Find where the given text appears and provide that cell's center as (X, Y) coordinate. 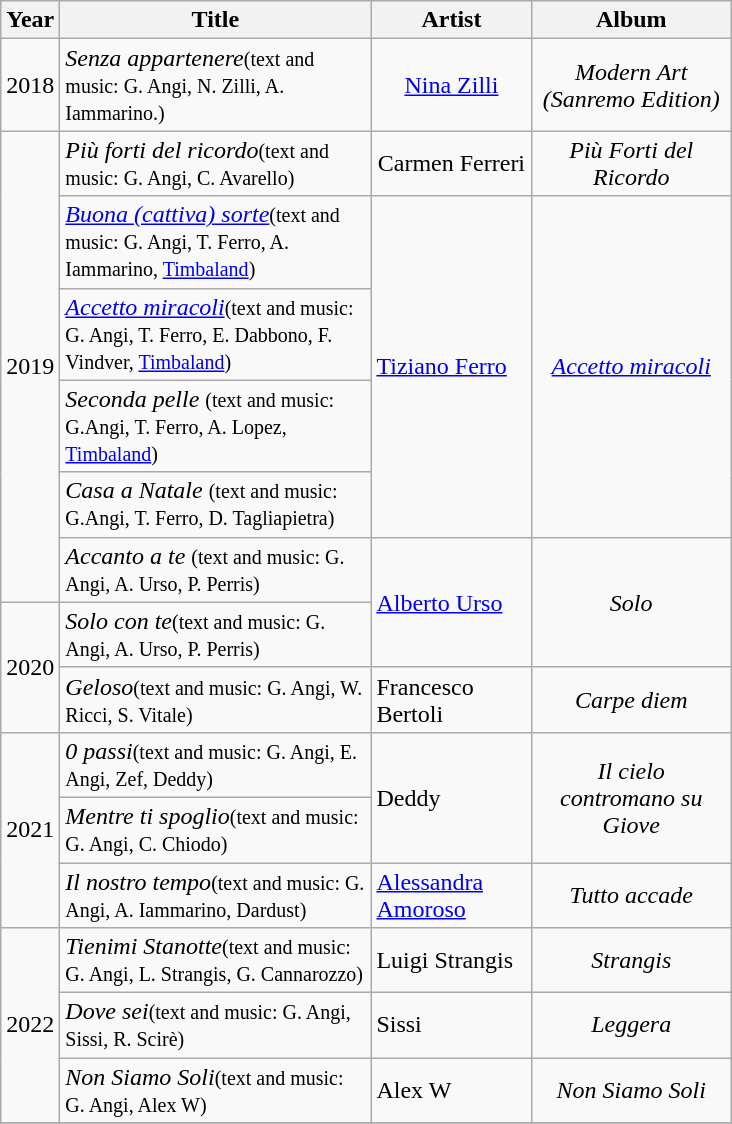
Album (632, 20)
Artist (452, 20)
Deddy (452, 797)
Il nostro tempo(text and music: G. Angi, A. Iammarino, Dardust) (216, 894)
2019 (30, 366)
Geloso(text and music: G. Angi, W. Ricci, S. Vitale) (216, 700)
Più Forti del Ricordo (632, 164)
Year (30, 20)
Luigi Strangis (452, 960)
Solo (632, 602)
Modern Art (Sanremo Edition) (632, 85)
Non Siamo Soli (632, 1090)
Leggera (632, 1026)
Title (216, 20)
Casa a Natale (text and music: G.Angi, T. Ferro, D. Tagliapietra) (216, 504)
Accanto a te (text and music: G. Angi, A. Urso, P. Perris) (216, 570)
Tiziano Ferro (452, 366)
Alex W (452, 1090)
Seconda pelle (text and music: G.Angi, T. Ferro, A. Lopez, Timbaland) (216, 426)
Accetto miracoli(text and music: G. Angi, T. Ferro, E. Dabbono, F. Vindver, Timbaland) (216, 334)
Strangis (632, 960)
Buona (cattiva) sorte(text and music: G. Angi, T. Ferro, A. Iammarino, Timbaland) (216, 242)
0 passi(text and music: G. Angi, E. Angi, Zef, Deddy) (216, 764)
Più forti del ricordo(text and music: G. Angi, C. Avarello) (216, 164)
2022 (30, 1026)
Carpe diem (632, 700)
Non Siamo Soli(text and music: G. Angi, Alex W) (216, 1090)
Tutto accade (632, 894)
Alessandra Amoroso (452, 894)
2018 (30, 85)
2020 (30, 667)
Senza appartenere(text and music: G. Angi, N. Zilli, A. Iammarino.) (216, 85)
Mentre ti spoglio(text and music: G. Angi, C. Chiodo) (216, 830)
Francesco Bertoli (452, 700)
Accetto miracoli (632, 366)
Alberto Urso (452, 602)
Nina Zilli (452, 85)
Carmen Ferreri (452, 164)
Il cielo contromano su Giove (632, 797)
Tienimi Stanotte(text and music: G. Angi, L. Strangis, G. Cannarozzo) (216, 960)
Sissi (452, 1026)
Dove sei(text and music: G. Angi, Sissi, R. Scirè) (216, 1026)
2021 (30, 830)
Solo con te(text and music: G. Angi, A. Urso, P. Perris) (216, 634)
